For the text-containing cell, return its midpoint in [X, Y] coordinate format. 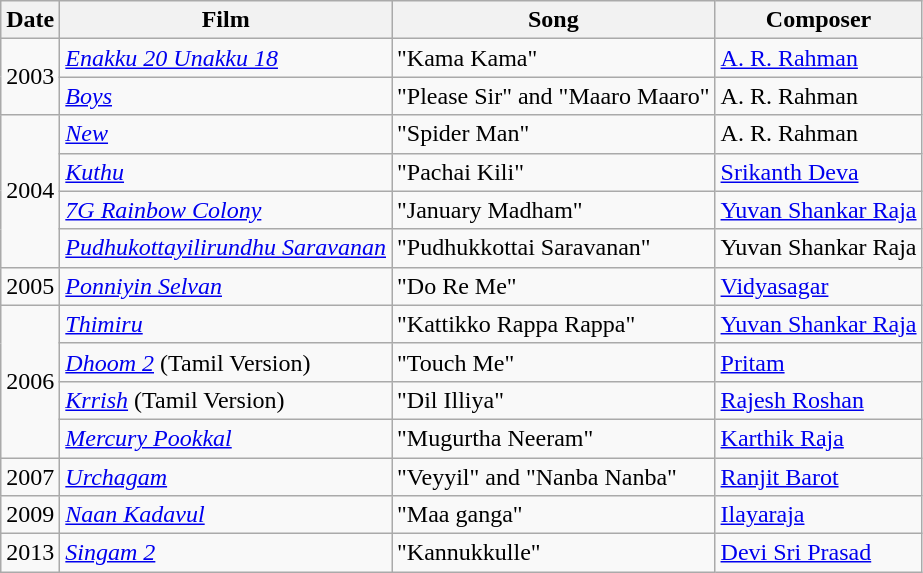
Film [226, 20]
Dhoom 2 (Tamil Version) [226, 362]
2013 [30, 553]
Song [554, 20]
"Veyyil" and "Nanba Nanba" [554, 477]
Singam 2 [226, 553]
Pudhukottayilirundhu Saravanan [226, 248]
Devi Sri Prasad [818, 553]
Vidyasagar [818, 286]
Pritam [818, 362]
Thimiru [226, 324]
"Kannukkulle" [554, 553]
2006 [30, 381]
New [226, 134]
2005 [30, 286]
2007 [30, 477]
Enakku 20 Unakku 18 [226, 58]
2003 [30, 77]
"Spider Man" [554, 134]
Krrish (Tamil Version) [226, 400]
Date [30, 20]
"Do Re Me" [554, 286]
Ponniyin Selvan [226, 286]
"Maa ganga" [554, 515]
7G Rainbow Colony [226, 210]
Karthik Raja [818, 438]
Srikanth Deva [818, 172]
Ranjit Barot [818, 477]
Kuthu [226, 172]
Ilayaraja [818, 515]
Naan Kadavul [226, 515]
"Pachai Kili" [554, 172]
"Touch Me" [554, 362]
2009 [30, 515]
"January Madham" [554, 210]
2004 [30, 191]
Urchagam [226, 477]
Mercury Pookkal [226, 438]
Rajesh Roshan [818, 400]
"Dil Illiya" [554, 400]
"Mugurtha Neeram" [554, 438]
"Please Sir" and "Maaro Maaro" [554, 96]
Composer [818, 20]
"Kattikko Rappa Rappa" [554, 324]
"Kama Kama" [554, 58]
"Pudhukkottai Saravanan" [554, 248]
Boys [226, 96]
